Identify which cell holds the provided text, then report its (x, y) central coordinate. 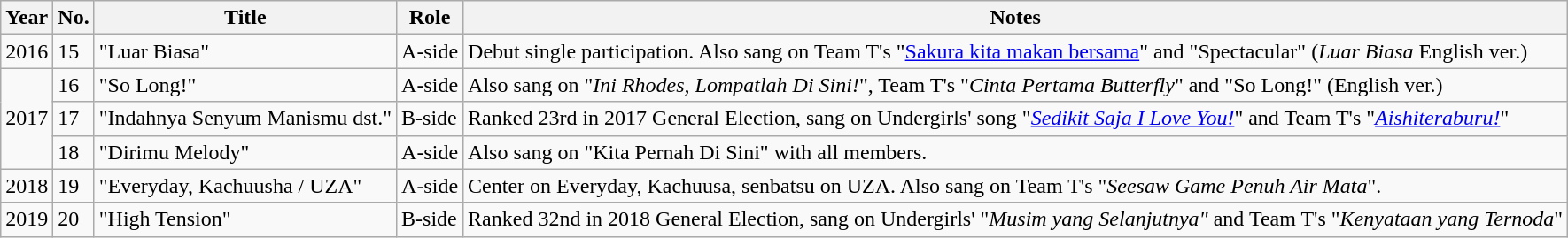
No. (74, 18)
2017 (27, 119)
2019 (27, 219)
Year (27, 18)
18 (74, 152)
"So Long!" (245, 85)
"High Tension" (245, 219)
2016 (27, 51)
"Dirimu Melody" (245, 152)
Debut single participation. Also sang on Team T's "Sakura kita makan bersama" and "Spectacular" (Luar Biasa English ver.) (1015, 51)
Also sang on "Kita Pernah Di Sini" with all members. (1015, 152)
2018 (27, 186)
16 (74, 85)
Center on Everyday, Kachuusa, senbatsu on UZA. Also sang on Team T's "Seesaw Game Penuh Air Mata". (1015, 186)
Ranked 23rd in 2017 General Election, sang on Undergirls' song "Sedikit Saja I Love You!" and Team T's "Aishiteraburu!" (1015, 119)
"Indahnya Senyum Manismu dst." (245, 119)
20 (74, 219)
Notes (1015, 18)
15 (74, 51)
Ranked 32nd in 2018 General Election, sang on Undergirls' "Musim yang Selanjutnya" and Team T's "Kenyataan yang Ternoda" (1015, 219)
Title (245, 18)
Also sang on "Ini Rhodes, Lompatlah Di Sini!", Team T's "Cinta Pertama Butterfly" and "So Long!" (English ver.) (1015, 85)
17 (74, 119)
19 (74, 186)
Role (431, 18)
"Everyday, Kachuusha / UZA" (245, 186)
"Luar Biasa" (245, 51)
